Scan for the cell matching the given text and deliver its [x, y] coordinate at center. 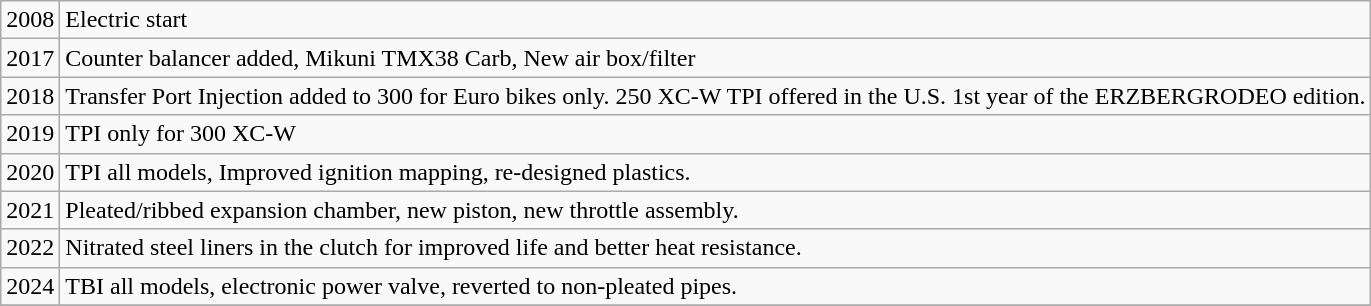
2008 [30, 20]
2020 [30, 172]
2018 [30, 96]
Pleated/ribbed expansion chamber, new piston, new throttle assembly. [716, 210]
Nitrated steel liners in the clutch for improved life and better heat resistance. [716, 248]
Electric start [716, 20]
Counter balancer added, Mikuni TMX38 Carb, New air box/filter [716, 58]
TPI only for 300 XC-W [716, 134]
2024 [30, 286]
TPI all models, Improved ignition mapping, re-designed plastics. [716, 172]
2019 [30, 134]
Transfer Port Injection added to 300 for Euro bikes only. 250 XC-W TPI offered in the U.S. 1st year of the ERZBERGRODEO edition. [716, 96]
TBI all models, electronic power valve, reverted to non-pleated pipes. [716, 286]
2017 [30, 58]
2022 [30, 248]
2021 [30, 210]
